From the cell containing the given text, extract its center point as [x, y] coordinate. 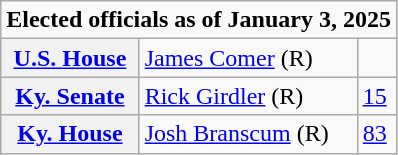
James Comer (R) [248, 58]
83 [376, 134]
U.S. House [70, 58]
Elected officials as of January 3, 2025 [199, 20]
Ky. House [70, 134]
Ky. Senate [70, 96]
Rick Girdler (R) [248, 96]
Josh Branscum (R) [248, 134]
15 [376, 96]
